Provide the [x, y] coordinate of the cell's center where the given text is located.  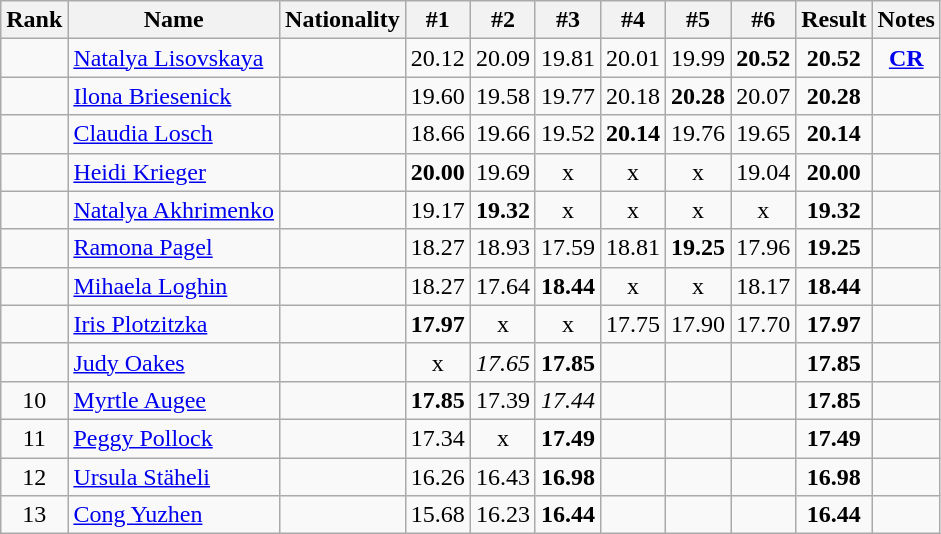
19.17 [438, 210]
Name [174, 20]
CR [906, 58]
19.04 [764, 172]
#6 [764, 20]
Result [834, 20]
17.96 [764, 248]
19.52 [568, 134]
#1 [438, 20]
18.66 [438, 134]
Natalya Akhrimenko [174, 210]
18.93 [502, 248]
16.26 [438, 477]
Ursula Stäheli [174, 477]
19.99 [698, 58]
#4 [632, 20]
19.77 [568, 96]
17.59 [568, 248]
17.44 [568, 400]
19.58 [502, 96]
19.66 [502, 134]
20.09 [502, 58]
10 [34, 400]
12 [34, 477]
Heidi Krieger [174, 172]
19.76 [698, 134]
Ramona Pagel [174, 248]
18.17 [764, 286]
13 [34, 515]
Myrtle Augee [174, 400]
20.12 [438, 58]
#5 [698, 20]
Cong Yuzhen [174, 515]
Claudia Losch [174, 134]
20.18 [632, 96]
17.64 [502, 286]
Ilona Briesenick [174, 96]
19.60 [438, 96]
17.39 [502, 400]
#3 [568, 20]
17.70 [764, 324]
Natalya Lisovskaya [174, 58]
#2 [502, 20]
17.75 [632, 324]
18.81 [632, 248]
Mihaela Loghin [174, 286]
19.65 [764, 134]
16.23 [502, 515]
17.34 [438, 438]
Iris Plotzitzka [174, 324]
Notes [906, 20]
Nationality [343, 20]
20.01 [632, 58]
19.69 [502, 172]
Peggy Pollock [174, 438]
Rank [34, 20]
19.81 [568, 58]
15.68 [438, 515]
11 [34, 438]
17.65 [502, 362]
Judy Oakes [174, 362]
17.90 [698, 324]
16.43 [502, 477]
20.07 [764, 96]
